Provide the (X, Y) coordinate of the cell's center where the given text is located.  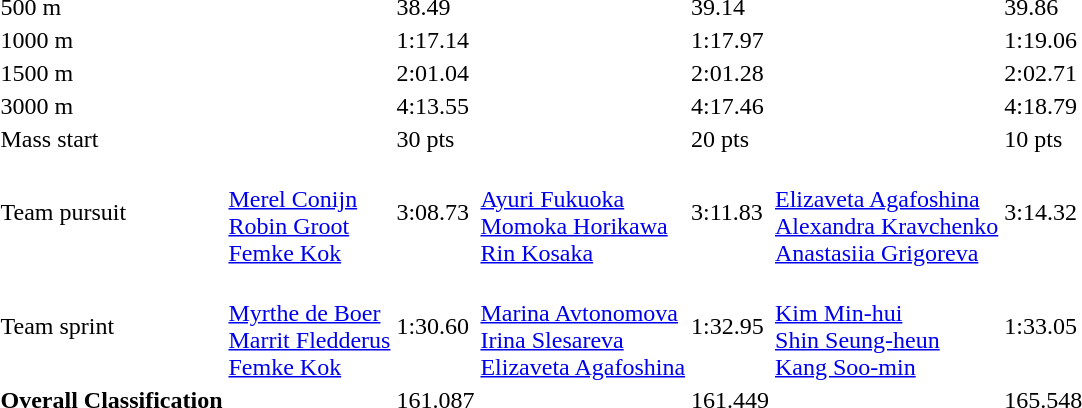
3:08.73 (436, 212)
1:30.60 (436, 326)
4:13.55 (436, 106)
Kim Min-huiShin Seung-heunKang Soo-min (887, 326)
Elizaveta AgafoshinaAlexandra KravchenkoAnastasiia Grigoreva (887, 212)
3:11.83 (730, 212)
Myrthe de BoerMarrit FledderusFemke Kok (310, 326)
2:01.04 (436, 73)
20 pts (730, 139)
2:01.28 (730, 73)
30 pts (436, 139)
1:17.14 (436, 40)
Marina AvtonomovaIrina SlesarevaElizaveta Agafoshina (583, 326)
Merel ConijnRobin GrootFemke Kok (310, 212)
1:17.97 (730, 40)
Ayuri FukuokaMomoka HorikawaRin Kosaka (583, 212)
1:32.95 (730, 326)
4:17.46 (730, 106)
